Scan for the cell matching the given text and deliver its (X, Y) coordinate at center. 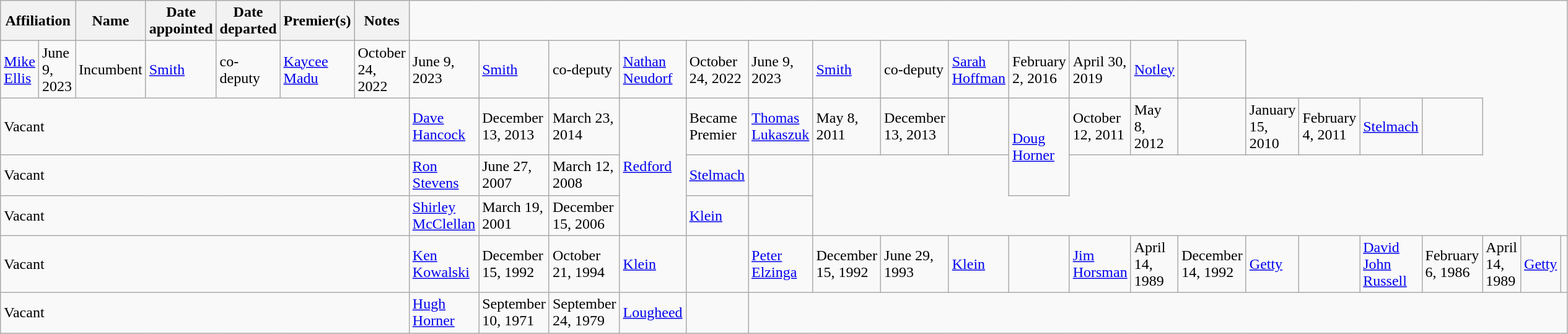
Lougheed (653, 312)
February 6, 1986 (1452, 264)
January 15, 2010 (1272, 126)
March 19, 2001 (514, 216)
Notes (382, 21)
June 29, 1993 (915, 264)
May 8, 2012 (1154, 126)
February 4, 2011 (1329, 126)
Became Premier (717, 126)
Notley (1154, 69)
Ken Kowalski (444, 264)
March 23, 2014 (584, 126)
Mike Ellis (20, 69)
Redford (653, 167)
Ron Stevens (444, 175)
September 10, 1971 (514, 312)
May 8, 2011 (847, 126)
Dave Hancock (444, 126)
David John Russell (1391, 264)
Peter Elzinga (781, 264)
Hugh Horner (444, 312)
Name (111, 21)
Incumbent (111, 69)
Affiliation (38, 21)
Premier(s) (317, 21)
September 24, 1979 (584, 312)
Kaycee Madu (317, 69)
Thomas Lukaszuk (781, 126)
Date departed (248, 21)
April 30, 2019 (1100, 69)
March 12, 2008 (584, 175)
Date appointed (181, 21)
December 15, 2006 (584, 216)
Jim Horsman (1100, 264)
Shirley McClellan (444, 216)
Nathan Neudorf (653, 69)
February 2, 2016 (1039, 69)
Sarah Hoffman (979, 69)
October 12, 2011 (1100, 126)
October 21, 1994 (584, 264)
Doug Horner (1039, 146)
December 14, 1992 (1212, 264)
June 27, 2007 (514, 175)
